For the text-containing cell, return its midpoint in [x, y] coordinate format. 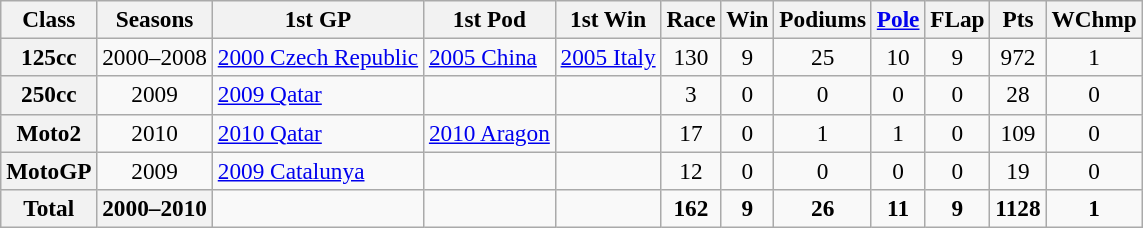
28 [1018, 95]
2009 Catalunya [318, 170]
17 [691, 133]
972 [1018, 57]
1128 [1018, 208]
2010 Aragon [490, 133]
1st GP [318, 19]
FLap [958, 19]
19 [1018, 170]
1st Pod [490, 19]
Pole [898, 19]
130 [691, 57]
2010 Qatar [318, 133]
2005 Italy [608, 57]
1st Win [608, 19]
25 [822, 57]
26 [822, 208]
WChmp [1094, 19]
2009 Qatar [318, 95]
3 [691, 95]
Total [49, 208]
2000–2010 [155, 208]
2010 [155, 133]
Win [748, 19]
MotoGP [49, 170]
2005 China [490, 57]
Race [691, 19]
Seasons [155, 19]
10 [898, 57]
2000 Czech Republic [318, 57]
125cc [49, 57]
Podiums [822, 19]
Moto2 [49, 133]
12 [691, 170]
Pts [1018, 19]
Class [49, 19]
162 [691, 208]
2000–2008 [155, 57]
250cc [49, 95]
11 [898, 208]
109 [1018, 133]
